Return the [x, y] coordinate for the center point of the cell that contains the specified text.  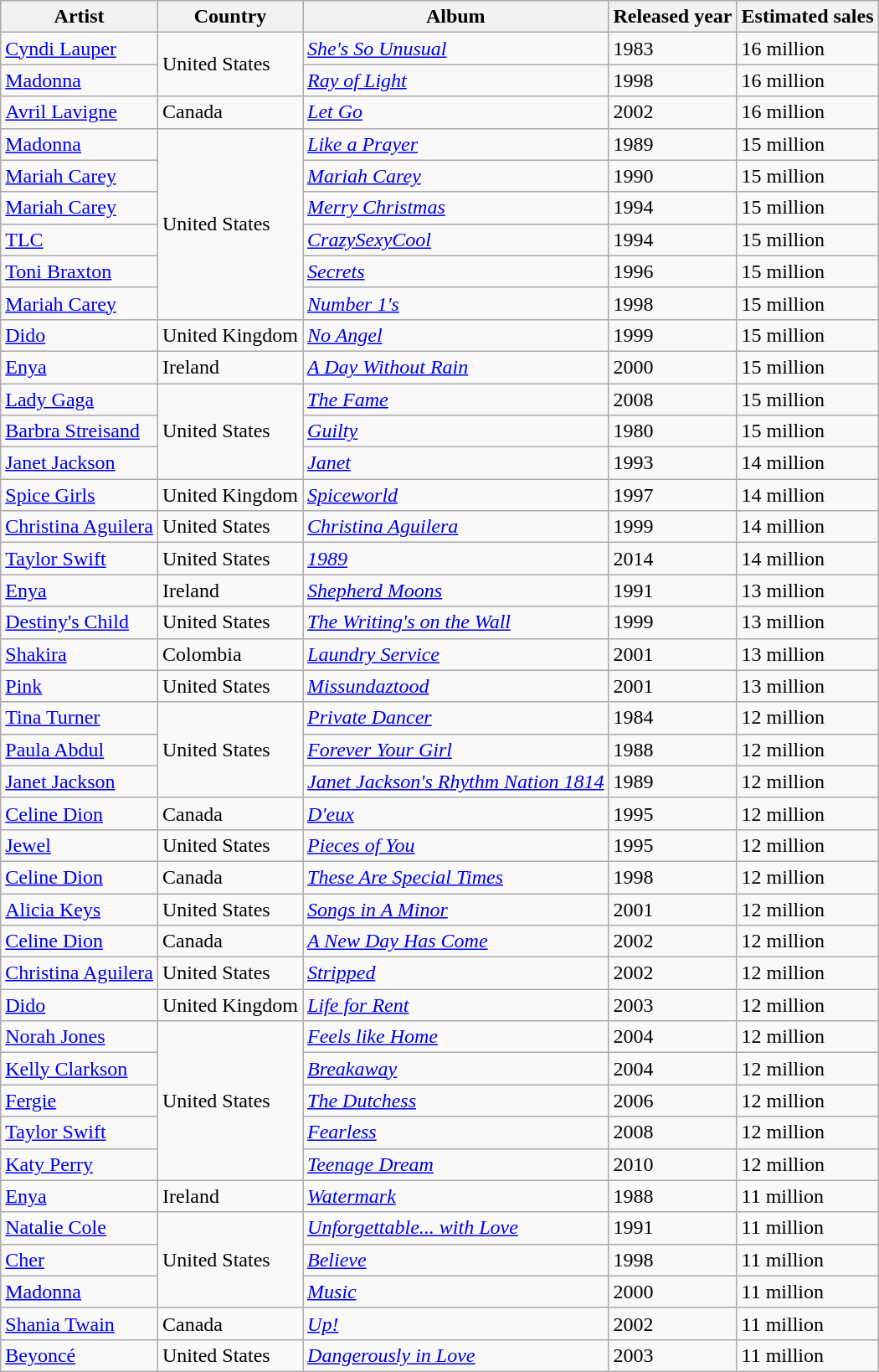
1997 [673, 495]
Shakira [80, 654]
These Are Special Times [455, 877]
Number 1's [455, 303]
1983 [673, 49]
TLC [80, 240]
2010 [673, 1164]
Forever Your Girl [455, 750]
Toni Braxton [80, 271]
Private Dancer [455, 718]
Paula Abdul [80, 750]
A Day Without Rain [455, 367]
Let Go [455, 112]
1984 [673, 718]
Avril Lavigne [80, 112]
Shania Twain [80, 1323]
Estimated sales [807, 17]
Kelly Clarkson [80, 1069]
Spice Girls [80, 495]
Music [455, 1292]
The Writing's on the Wall [455, 622]
Cher [80, 1260]
1990 [673, 176]
A New Day Has Come [455, 941]
Cyndi Lauper [80, 49]
Fearless [455, 1132]
Alicia Keys [80, 909]
Lady Gaga [80, 400]
Colombia [229, 654]
Album [455, 17]
Watermark [455, 1196]
Breakaway [455, 1069]
Like a Prayer [455, 144]
Country [229, 17]
Guilty [455, 431]
Beyoncé [80, 1355]
Jewel [80, 845]
CrazySexyCool [455, 240]
Secrets [455, 271]
Natalie Cole [80, 1228]
No Angel [455, 335]
Barbra Streisand [80, 431]
Teenage Dream [455, 1164]
Artist [80, 17]
Tina Turner [80, 718]
Released year [673, 17]
Songs in A Minor [455, 909]
Janet [455, 463]
Feels like Home [455, 1037]
1980 [673, 431]
Shepherd Moons [455, 591]
The Dutchess [455, 1101]
Janet Jackson's Rhythm Nation 1814 [455, 781]
2014 [673, 559]
1993 [673, 463]
Believe [455, 1260]
Unforgettable... with Love [455, 1228]
Ray of Light [455, 80]
Merry Christmas [455, 208]
Up! [455, 1323]
Pieces of You [455, 845]
Missundaztood [455, 686]
Stripped [455, 973]
Norah Jones [80, 1037]
Destiny's Child [80, 622]
The Fame [455, 400]
Laundry Service [455, 654]
Katy Perry [80, 1164]
2006 [673, 1101]
1996 [673, 271]
Pink [80, 686]
Life for Rent [455, 1005]
Dangerously in Love [455, 1355]
Spiceworld [455, 495]
She's So Unusual [455, 49]
D'eux [455, 813]
Fergie [80, 1101]
